Identify which cell holds the provided text, then report its [X, Y] central coordinate. 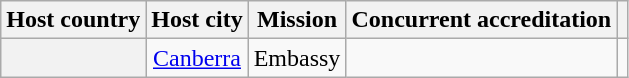
Mission [297, 20]
Host country [74, 20]
Canberra [197, 58]
Host city [197, 20]
Concurrent accreditation [482, 20]
Embassy [297, 58]
